Find where the given text appears and provide that cell's center as (X, Y) coordinate. 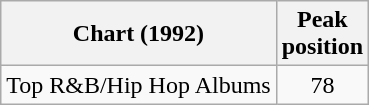
78 (322, 85)
Chart (1992) (138, 34)
Peakposition (322, 34)
Top R&B/Hip Hop Albums (138, 85)
